Determine the (X, Y) coordinate at the center of the cell enclosing the given text.  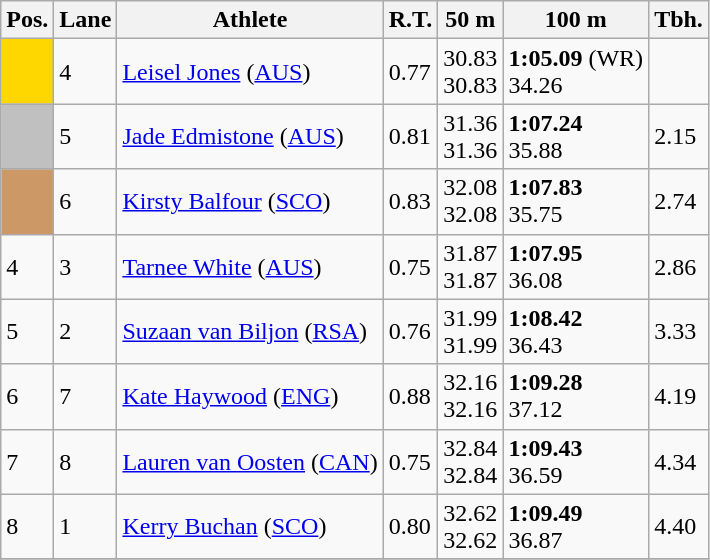
30.8330.83 (470, 72)
3 (86, 266)
32.1632.16 (470, 396)
3.33 (679, 332)
32.0832.08 (470, 202)
2.74 (679, 202)
2.86 (679, 266)
100 m (576, 20)
1:07.2435.88 (576, 136)
Athlete (250, 20)
Leisel Jones (AUS) (250, 72)
Kerry Buchan (SCO) (250, 526)
0.80 (410, 526)
0.77 (410, 72)
1 (86, 526)
32.6232.62 (470, 526)
4.34 (679, 462)
31.8731.87 (470, 266)
2.15 (679, 136)
31.9931.99 (470, 332)
Lane (86, 20)
1:09.4936.87 (576, 526)
4.40 (679, 526)
1:05.09 (WR)34.26 (576, 72)
Jade Edmistone (AUS) (250, 136)
Tbh. (679, 20)
2 (86, 332)
0.83 (410, 202)
31.3631.36 (470, 136)
0.88 (410, 396)
R.T. (410, 20)
1:07.9536.08 (576, 266)
1:07.8335.75 (576, 202)
Pos. (28, 20)
32.8432.84 (470, 462)
Kirsty Balfour (SCO) (250, 202)
50 m (470, 20)
Lauren van Oosten (CAN) (250, 462)
Kate Haywood (ENG) (250, 396)
1:08.4236.43 (576, 332)
1:09.2837.12 (576, 396)
1:09.4336.59 (576, 462)
0.76 (410, 332)
4.19 (679, 396)
0.81 (410, 136)
Tarnee White (AUS) (250, 266)
Suzaan van Biljon (RSA) (250, 332)
